Detect which cell encompasses the target text, then output its [X, Y] center coordinate. 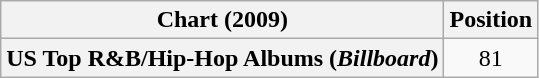
Position [491, 20]
Chart (2009) [222, 20]
US Top R&B/Hip-Hop Albums (Billboard) [222, 58]
81 [491, 58]
